From the cell containing the given text, extract its center point as [x, y] coordinate. 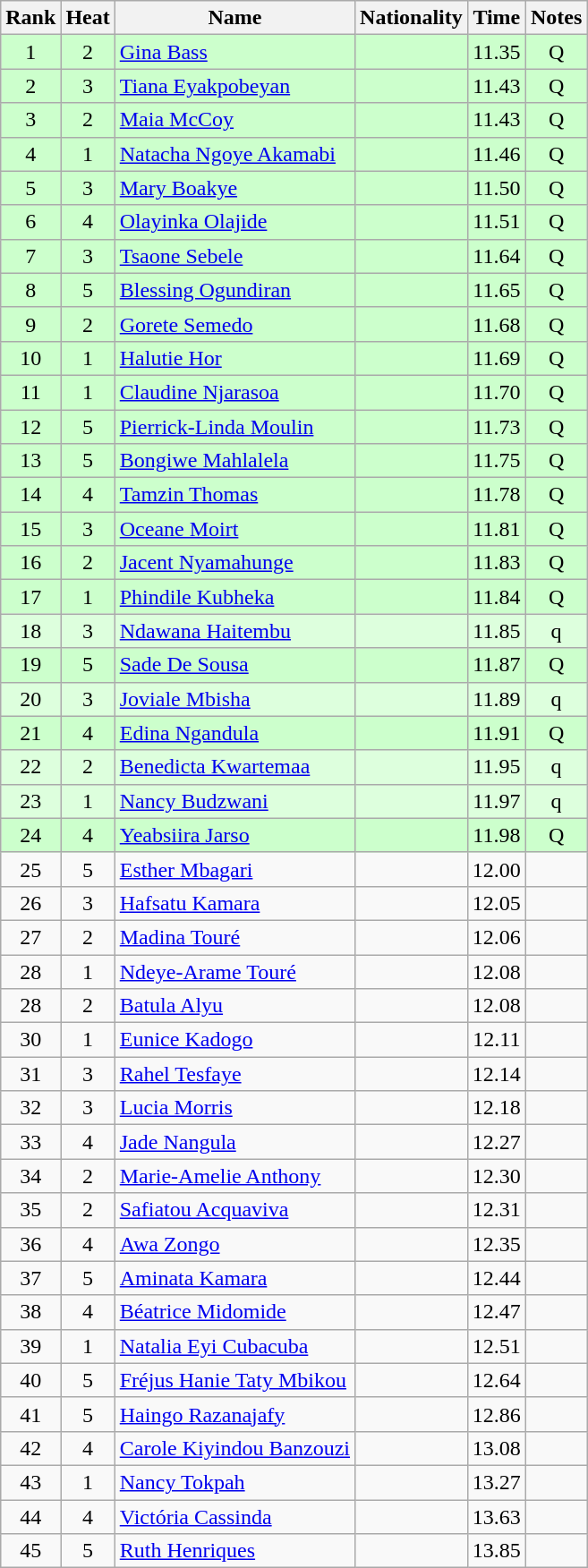
27 [30, 937]
18 [30, 631]
Marie-Amelie Anthony [234, 1176]
Nancy Budzwani [234, 801]
33 [30, 1142]
Sade De Sousa [234, 665]
11.78 [496, 495]
11.46 [496, 154]
12.11 [496, 1040]
35 [30, 1210]
15 [30, 529]
31 [30, 1074]
Time [496, 18]
11.83 [496, 563]
Madina Touré [234, 937]
11.50 [496, 188]
Ndawana Haitembu [234, 631]
12.35 [496, 1244]
11.87 [496, 665]
36 [30, 1244]
11.75 [496, 461]
24 [30, 835]
11.95 [496, 767]
11.51 [496, 222]
Awa Zongo [234, 1244]
Natalia Eyi Cubacuba [234, 1346]
44 [30, 1517]
11.85 [496, 631]
11 [30, 392]
45 [30, 1551]
12.14 [496, 1074]
11.73 [496, 427]
Name [234, 18]
Notes [556, 18]
Ruth Henriques [234, 1551]
Rank [30, 18]
Batula Alyu [234, 1006]
Phindile Kubheka [234, 597]
11.97 [496, 801]
Nationality [412, 18]
Tiana Eyakpobeyan [234, 86]
12.05 [496, 903]
Haingo Razanajafy [234, 1414]
42 [30, 1448]
21 [30, 733]
13.27 [496, 1482]
16 [30, 563]
11.35 [496, 52]
12.44 [496, 1278]
38 [30, 1312]
Rahel Tesfaye [234, 1074]
Gina Bass [234, 52]
Hafsatu Kamara [234, 903]
Carole Kiyindou Banzouzi [234, 1448]
Tsaone Sebele [234, 256]
Olayinka Olajide [234, 222]
23 [30, 801]
Benedicta Kwartemaa [234, 767]
Nancy Tokpah [234, 1482]
Aminata Kamara [234, 1278]
14 [30, 495]
Béatrice Midomide [234, 1312]
Gorete Semedo [234, 324]
Heat [88, 18]
13.63 [496, 1517]
Halutie Hor [234, 358]
20 [30, 699]
12.47 [496, 1312]
11.89 [496, 699]
Safiatou Acquaviva [234, 1210]
Joviale Mbisha [234, 699]
12.06 [496, 937]
Claudine Njarasoa [234, 392]
11.69 [496, 358]
19 [30, 665]
Maia McCoy [234, 120]
12.30 [496, 1176]
Jade Nangula [234, 1142]
17 [30, 597]
9 [30, 324]
26 [30, 903]
Lucia Morris [234, 1108]
Oceane Moirt [234, 529]
Jacent Nyamahunge [234, 563]
37 [30, 1278]
11.98 [496, 835]
Yeabsiira Jarso [234, 835]
8 [30, 290]
39 [30, 1346]
25 [30, 869]
30 [30, 1040]
34 [30, 1176]
40 [30, 1380]
11.68 [496, 324]
13.08 [496, 1448]
Natacha Ngoye Akamabi [234, 154]
12.86 [496, 1414]
41 [30, 1414]
32 [30, 1108]
Tamzin Thomas [234, 495]
11.64 [496, 256]
12.00 [496, 869]
12 [30, 427]
12.51 [496, 1346]
43 [30, 1482]
13 [30, 461]
Esther Mbagari [234, 869]
Bongiwe Mahlalela [234, 461]
6 [30, 222]
11.81 [496, 529]
Victória Cassinda [234, 1517]
Blessing Ogundiran [234, 290]
Ndeye-Arame Touré [234, 971]
11.91 [496, 733]
11.84 [496, 597]
Eunice Kadogo [234, 1040]
13.85 [496, 1551]
Fréjus Hanie Taty Mbikou [234, 1380]
Pierrick-Linda Moulin [234, 427]
Mary Boakye [234, 188]
12.31 [496, 1210]
12.18 [496, 1108]
12.64 [496, 1380]
10 [30, 358]
Edina Ngandula [234, 733]
12.27 [496, 1142]
22 [30, 767]
7 [30, 256]
11.65 [496, 290]
11.70 [496, 392]
